Provide the [X, Y] coordinate of the cell's center where the given text is located.  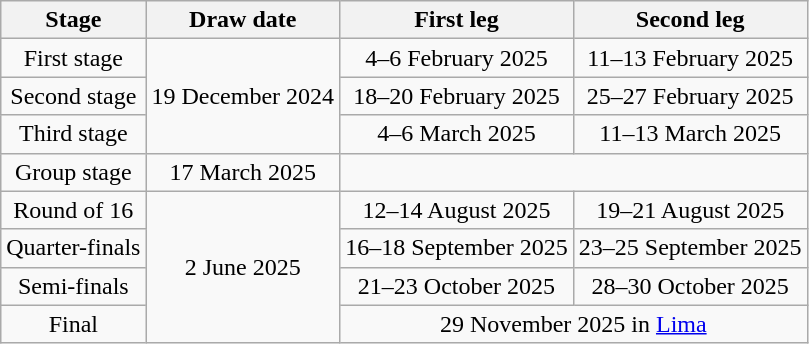
21–23 October 2025 [457, 286]
4–6 March 2025 [457, 134]
Draw date [243, 20]
4–6 February 2025 [457, 58]
25–27 February 2025 [690, 96]
16–18 September 2025 [457, 248]
18–20 February 2025 [457, 96]
12–14 August 2025 [457, 210]
19 December 2024 [243, 96]
17 March 2025 [243, 172]
Group stage [74, 172]
Third stage [74, 134]
19–21 August 2025 [690, 210]
2 June 2025 [243, 267]
Semi-finals [74, 286]
Quarter-finals [74, 248]
11–13 February 2025 [690, 58]
Second leg [690, 20]
Final [74, 324]
28–30 October 2025 [690, 286]
23–25 September 2025 [690, 248]
29 November 2025 in Lima [574, 324]
Stage [74, 20]
Second stage [74, 96]
First stage [74, 58]
First leg [457, 20]
Round of 16 [74, 210]
11–13 March 2025 [690, 134]
